Identify which cell holds the provided text, then report its [x, y] central coordinate. 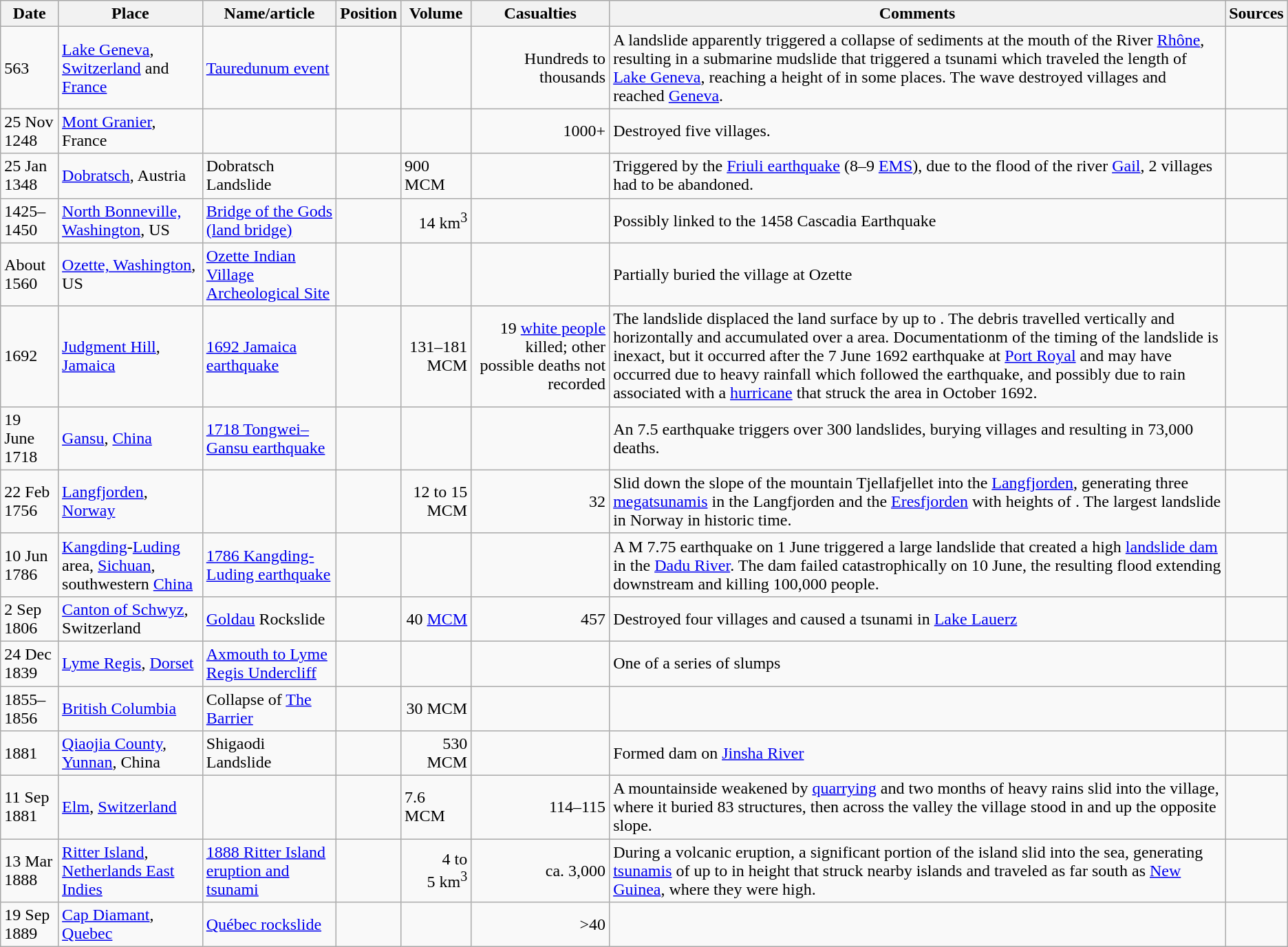
25 Nov 1248 [30, 131]
Elm, Switzerland [131, 807]
Bridge of the Gods (land bridge) [270, 220]
About 1560 [30, 274]
Lyme Regis, Dorset [131, 663]
Dobratsch Landslide [270, 176]
Goldau Rockslide [270, 619]
Kangding-Luding area, Sichuan, southwestern China [131, 565]
Canton of Schwyz, Switzerland [131, 619]
131–181 MCM [436, 356]
Formed dam on Jinsha River [918, 754]
ca. 3,000 [541, 871]
1692 Jamaica earthquake [270, 356]
4 to 5 km3 [436, 871]
Judgment Hill, Jamaica [131, 356]
530 MCM [436, 754]
1786 Kangding-Luding earthquake [270, 565]
Ozette, Washington, US [131, 274]
Triggered by the Friuli earthquake (8–9 EMS), due to the flood of the river Gail, 2 villages had to be abandoned. [918, 176]
25 Jan 1348 [30, 176]
Sources [1256, 14]
Shigaodi Landslide [270, 754]
Comments [918, 14]
Dobratsch, Austria [131, 176]
11 Sep 1881 [30, 807]
40 MCM [436, 619]
32 [541, 501]
Axmouth to Lyme Regis Undercliff [270, 663]
Possibly linked to the 1458 Cascadia Earthquake [918, 220]
457 [541, 619]
114–115 [541, 807]
14 km3 [436, 220]
Partially buried the village at Ozette [918, 274]
1000+ [541, 131]
British Columbia [131, 708]
1425–1450 [30, 220]
Collapse of The Barrier [270, 708]
Ritter Island, Netherlands East Indies [131, 871]
10 Jun 1786 [30, 565]
1718 Tongwei–Gansu earthquake [270, 438]
19 Sep 1889 [30, 924]
Destroyed four villages and caused a tsunami in Lake Lauerz [918, 619]
Name/article [270, 14]
1888 Ritter Island eruption and tsunami [270, 871]
North Bonneville, Washington, US [131, 220]
Destroyed five villages. [918, 131]
Québec rockslide [270, 924]
One of a series of slumps [918, 663]
Tauredunum event [270, 67]
Lake Geneva, Switzerland and France [131, 67]
30 MCM [436, 708]
Langfjorden, Norway [131, 501]
19 June 1718 [30, 438]
Position [369, 14]
7.6 MCM [436, 807]
19 white people killed; other possible deaths not recorded [541, 356]
1692 [30, 356]
Ozette Indian Village Archeological Site [270, 274]
Cap Diamant, Quebec [131, 924]
1855–1856 [30, 708]
Qiaojia County, Yunnan, China [131, 754]
Hundreds to thousands [541, 67]
1881 [30, 754]
24 Dec 1839 [30, 663]
Mont Granier, France [131, 131]
13 Mar 1888 [30, 871]
Date [30, 14]
12 to 15 MCM [436, 501]
900 MCM [436, 176]
Volume [436, 14]
An 7.5 earthquake triggers over 300 landslides, burying villages and resulting in 73,000 deaths. [918, 438]
Casualties [541, 14]
563 [30, 67]
>40 [541, 924]
Gansu, China [131, 438]
Place [131, 14]
2 Sep 1806 [30, 619]
22 Feb 1756 [30, 501]
